Identify which cell holds the provided text, then report its [x, y] central coordinate. 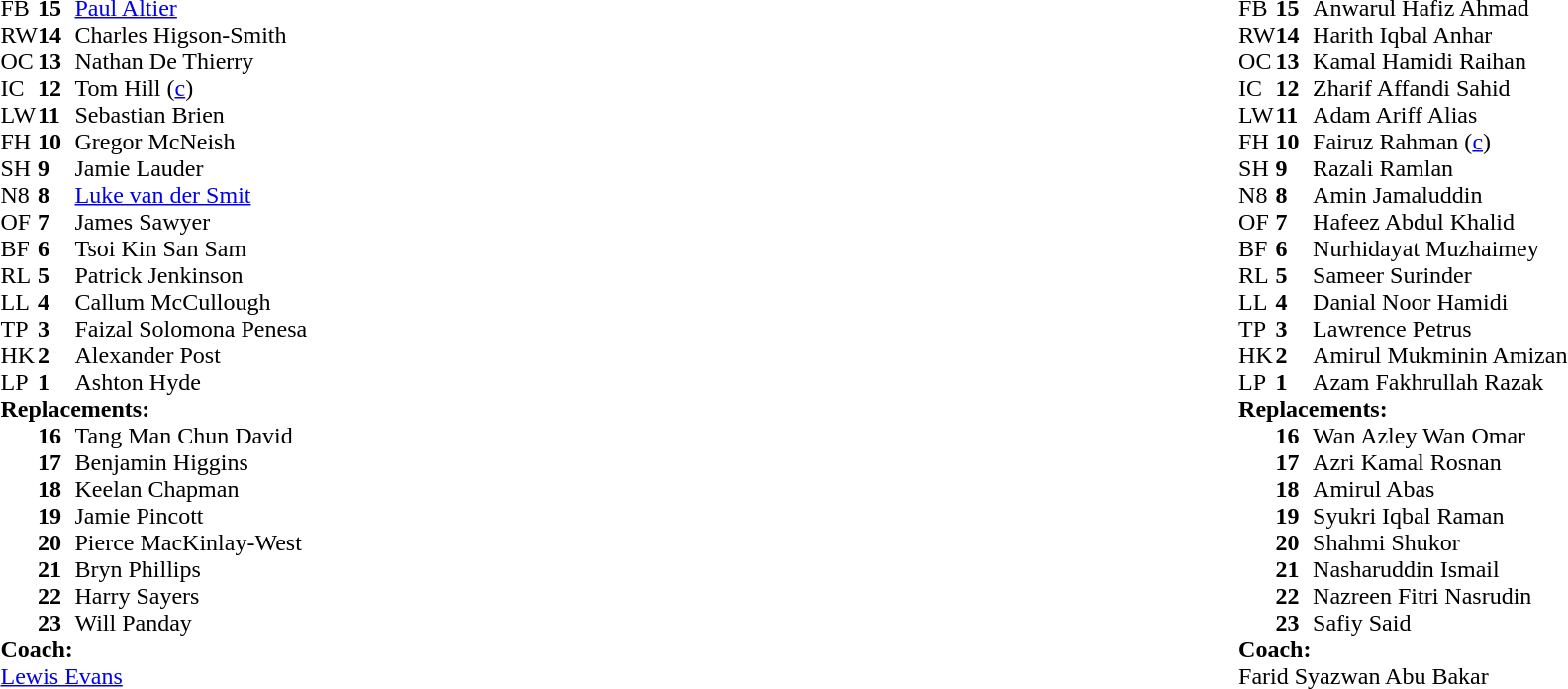
Jamie Pincott [192, 517]
Danial Noor Hamidi [1439, 303]
Bryn Phillips [192, 570]
Zharif Affandi Sahid [1439, 89]
Tsoi Kin San Sam [192, 249]
Luke van der Smit [192, 196]
Amirul Abas [1439, 489]
Azam Fakhrullah Razak [1439, 382]
Ashton Hyde [192, 382]
Wan Azley Wan Omar [1439, 436]
Amirul Mukminin Amizan [1439, 356]
Charles Higson-Smith [192, 36]
Sameer Surinder [1439, 275]
Gregor McNeish [192, 143]
Amin Jamaluddin [1439, 196]
Nasharuddin Ismail [1439, 570]
Sebastian Brien [192, 115]
Alexander Post [192, 356]
Azri Kamal Rosnan [1439, 463]
Harry Sayers [192, 596]
Pierce MacKinlay-West [192, 542]
Faizal Solomona Penesa [192, 329]
Will Panday [192, 624]
Callum McCullough [192, 303]
Razali Ramlan [1439, 168]
Adam Ariff Alias [1439, 115]
Tom Hill (c) [192, 89]
Shahmi Shukor [1439, 542]
Syukri Iqbal Raman [1439, 517]
Nathan De Thierry [192, 61]
Keelan Chapman [192, 489]
James Sawyer [192, 222]
Lawrence Petrus [1439, 329]
Benjamin Higgins [192, 463]
Jamie Lauder [192, 168]
Tang Man Chun David [192, 436]
Nazreen Fitri Nasrudin [1439, 596]
Patrick Jenkinson [192, 275]
Fairuz Rahman (c) [1439, 143]
Nurhidayat Muzhaimey [1439, 249]
Hafeez Abdul Khalid [1439, 222]
Kamal Hamidi Raihan [1439, 61]
Harith Iqbal Anhar [1439, 36]
Safiy Said [1439, 624]
